Locate the cell with the specified text and output its (X, Y) center coordinate. 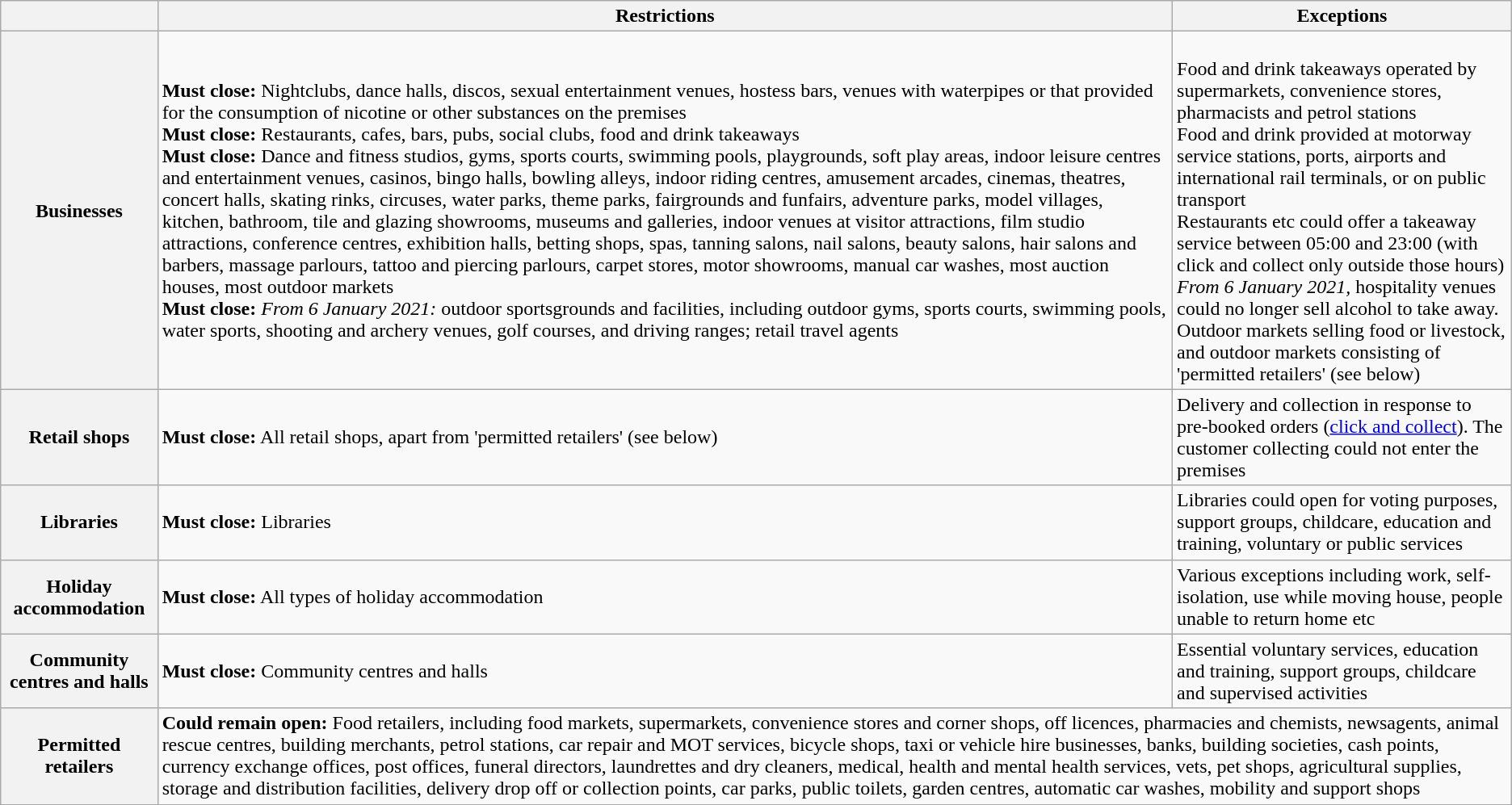
Delivery and collection in response to pre-booked orders (click and collect). The customer collecting could not enter the premises (1342, 438)
Libraries (79, 522)
Must close: Community centres and halls (665, 671)
Restrictions (665, 16)
Must close: All retail shops, apart from 'permitted retailers' (see below) (665, 438)
Retail shops (79, 438)
Exceptions (1342, 16)
Various exceptions including work, self-isolation, use while moving house, people unable to return home etc (1342, 597)
Must close: Libraries (665, 522)
Community centres and halls (79, 671)
Libraries could open for voting purposes, support groups, childcare, education and training, voluntary or public services (1342, 522)
Must close: All types of holiday accommodation (665, 597)
Holiday accommodation (79, 597)
Permitted retailers (79, 756)
Businesses (79, 210)
Essential voluntary services, education and training, support groups, childcare and supervised activities (1342, 671)
